Scan for the cell matching the given text and deliver its [x, y] coordinate at center. 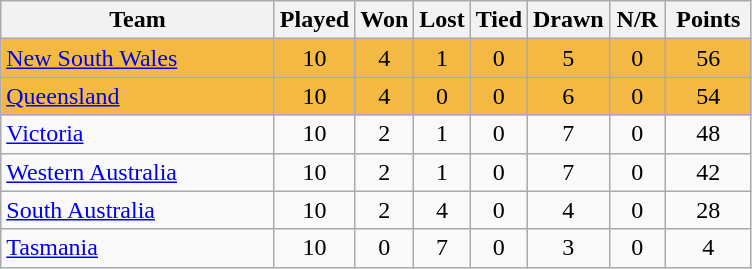
Tied [498, 20]
New South Wales [138, 58]
Lost [442, 20]
48 [708, 134]
Drawn [569, 20]
3 [569, 248]
South Australia [138, 210]
N/R [637, 20]
54 [708, 96]
42 [708, 172]
56 [708, 58]
Won [384, 20]
Victoria [138, 134]
Queensland [138, 96]
Points [708, 20]
6 [569, 96]
5 [569, 58]
28 [708, 210]
Tasmania [138, 248]
Played [314, 20]
Western Australia [138, 172]
Team [138, 20]
